Detect which cell encompasses the target text, then output its [X, Y] center coordinate. 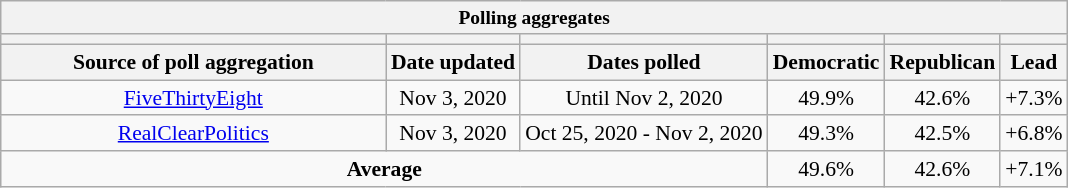
49.3% [826, 134]
RealClearPolitics [194, 134]
+7.1% [1034, 169]
Oct 25, 2020 - Nov 2, 2020 [644, 134]
Date updated [453, 62]
Source of poll aggregation [194, 62]
FiveThirtyEight [194, 98]
42.5% [943, 134]
+7.3% [1034, 98]
Republican [943, 62]
Polling aggregates [534, 18]
Democratic [826, 62]
Until Nov 2, 2020 [644, 98]
49.6% [826, 169]
49.9% [826, 98]
+6.8% [1034, 134]
Average [384, 169]
Dates polled [644, 62]
Lead [1034, 62]
